For the text-containing cell, return its midpoint in (x, y) coordinate format. 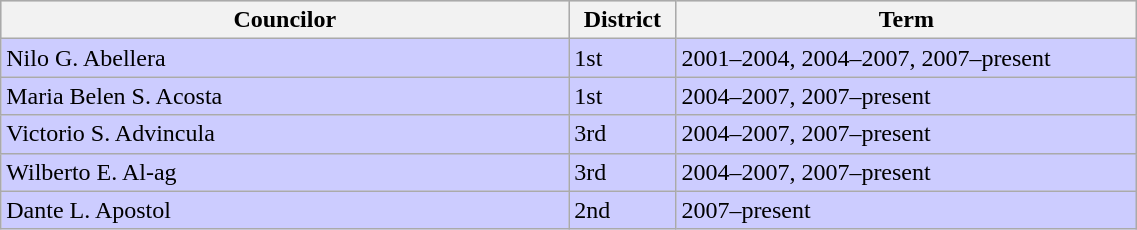
2nd (622, 210)
Nilo G. Abellera (285, 58)
Councilor (285, 20)
Wilberto E. Al-ag (285, 172)
Dante L. Apostol (285, 210)
2007–present (906, 210)
2001–2004, 2004–2007, 2007–present (906, 58)
Maria Belen S. Acosta (285, 96)
District (622, 20)
Term (906, 20)
Victorio S. Advincula (285, 134)
